Search for the cell housing the specified text and yield its [x, y] center coordinate. 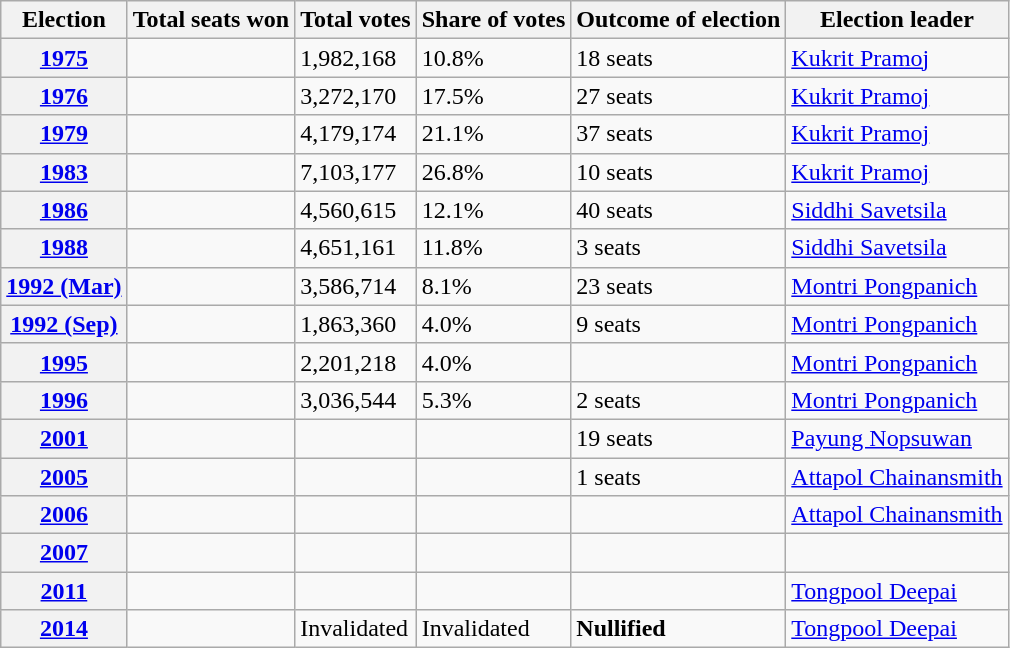
40 seats [678, 210]
26.8% [494, 172]
3,586,714 [356, 286]
2,201,218 [356, 362]
2011 [64, 591]
Total seats won [211, 20]
3,036,544 [356, 400]
Share of votes [494, 20]
Election [64, 20]
1983 [64, 172]
Nullified [678, 629]
3,272,170 [356, 96]
2007 [64, 553]
5.3% [494, 400]
27 seats [678, 96]
2001 [64, 438]
2014 [64, 629]
4,651,161 [356, 248]
2005 [64, 477]
19 seats [678, 438]
18 seats [678, 58]
1992 (Mar) [64, 286]
1,982,168 [356, 58]
1979 [64, 134]
12.1% [494, 210]
8.1% [494, 286]
1995 [64, 362]
17.5% [494, 96]
21.1% [494, 134]
1992 (Sep) [64, 324]
1 seats [678, 477]
1976 [64, 96]
23 seats [678, 286]
1975 [64, 58]
10 seats [678, 172]
7,103,177 [356, 172]
4,179,174 [356, 134]
1996 [64, 400]
Payung Nopsuwan [897, 438]
37 seats [678, 134]
Total votes [356, 20]
10.8% [494, 58]
2 seats [678, 400]
Outcome of election [678, 20]
4,560,615 [356, 210]
2006 [64, 515]
3 seats [678, 248]
9 seats [678, 324]
1986 [64, 210]
1,863,360 [356, 324]
1988 [64, 248]
11.8% [494, 248]
Election leader [897, 20]
